Output the (x, y) coordinate of the center of the cell containing the given text.  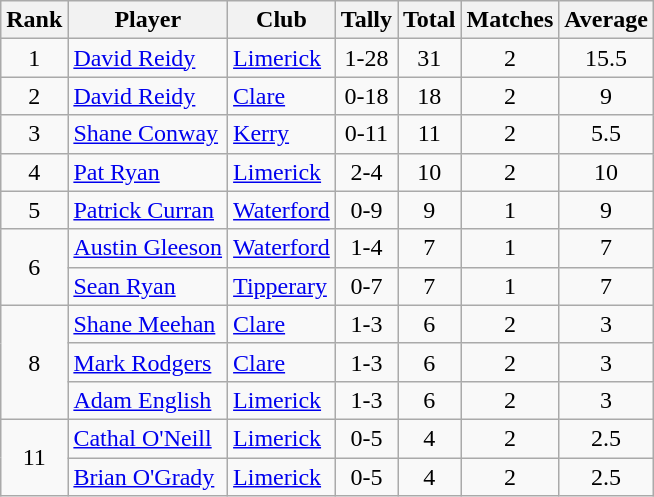
Rank (34, 20)
Kerry (282, 134)
1-4 (366, 248)
Club (282, 20)
18 (430, 96)
Mark Rodgers (148, 362)
0-9 (366, 210)
0-11 (366, 134)
15.5 (606, 58)
Shane Conway (148, 134)
Average (606, 20)
8 (34, 362)
Adam English (148, 400)
2-4 (366, 172)
Shane Meehan (148, 324)
Patrick Curran (148, 210)
Brian O'Grady (148, 477)
0-7 (366, 286)
Austin Gleeson (148, 248)
Sean Ryan (148, 286)
Matches (510, 20)
Total (430, 20)
1-28 (366, 58)
31 (430, 58)
5 (34, 210)
5.5 (606, 134)
Tally (366, 20)
Cathal O'Neill (148, 438)
0-18 (366, 96)
Player (148, 20)
Pat Ryan (148, 172)
Tipperary (282, 286)
